Find where the given text appears and provide that cell's center as (X, Y) coordinate. 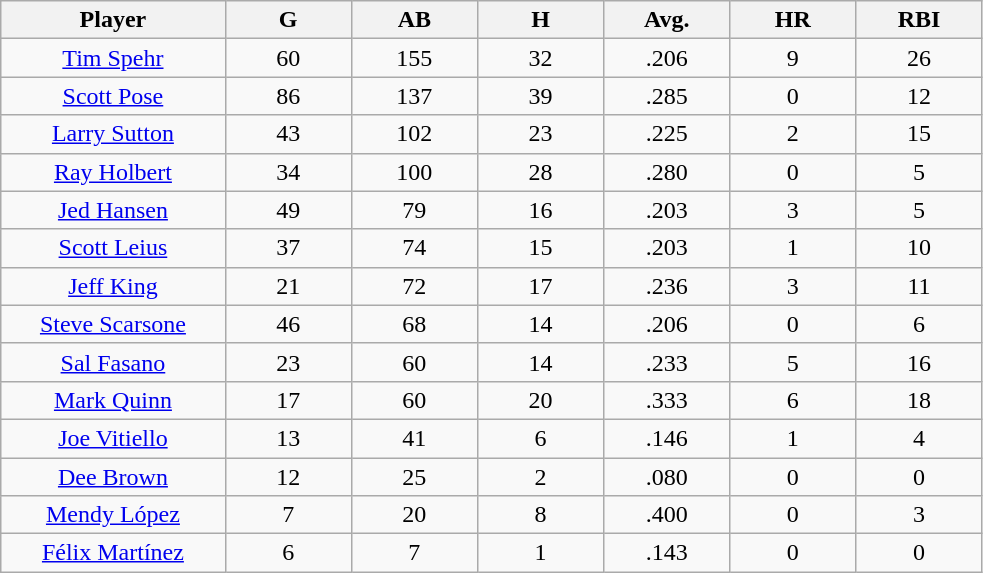
18 (919, 400)
.400 (667, 515)
4 (919, 438)
.236 (667, 286)
43 (288, 134)
.080 (667, 477)
32 (540, 58)
46 (288, 324)
Joe Vitiello (113, 438)
34 (288, 172)
.280 (667, 172)
.225 (667, 134)
Scott Pose (113, 96)
137 (414, 96)
9 (793, 58)
Mendy López (113, 515)
.143 (667, 553)
Steve Scarsone (113, 324)
Avg. (667, 20)
26 (919, 58)
.146 (667, 438)
155 (414, 58)
Larry Sutton (113, 134)
.233 (667, 362)
Félix Martínez (113, 553)
39 (540, 96)
86 (288, 96)
Jed Hansen (113, 210)
79 (414, 210)
72 (414, 286)
Tim Spehr (113, 58)
49 (288, 210)
13 (288, 438)
Ray Holbert (113, 172)
AB (414, 20)
37 (288, 248)
21 (288, 286)
28 (540, 172)
11 (919, 286)
74 (414, 248)
68 (414, 324)
100 (414, 172)
Dee Brown (113, 477)
Player (113, 20)
Scott Leius (113, 248)
25 (414, 477)
.285 (667, 96)
.333 (667, 400)
G (288, 20)
8 (540, 515)
RBI (919, 20)
41 (414, 438)
Mark Quinn (113, 400)
10 (919, 248)
Jeff King (113, 286)
H (540, 20)
Sal Fasano (113, 362)
102 (414, 134)
HR (793, 20)
